Scan for the cell matching the given text and deliver its (X, Y) coordinate at center. 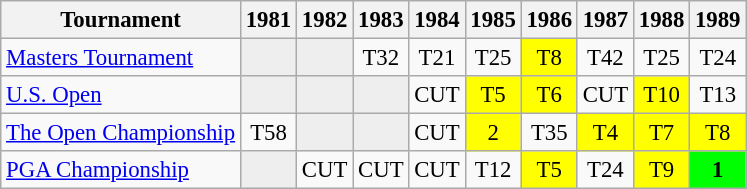
1989 (718, 20)
T10 (661, 95)
T58 (268, 133)
1986 (549, 20)
1981 (268, 20)
T6 (549, 95)
T9 (661, 170)
2 (493, 133)
T42 (605, 58)
1 (718, 170)
T21 (437, 58)
1982 (325, 20)
1983 (381, 20)
U.S. Open (121, 95)
T12 (493, 170)
T13 (718, 95)
Tournament (121, 20)
1985 (493, 20)
T35 (549, 133)
PGA Championship (121, 170)
1987 (605, 20)
T7 (661, 133)
Masters Tournament (121, 58)
T32 (381, 58)
T4 (605, 133)
The Open Championship (121, 133)
1988 (661, 20)
1984 (437, 20)
